Determine the [x, y] coordinate at the center of the cell enclosing the given text.  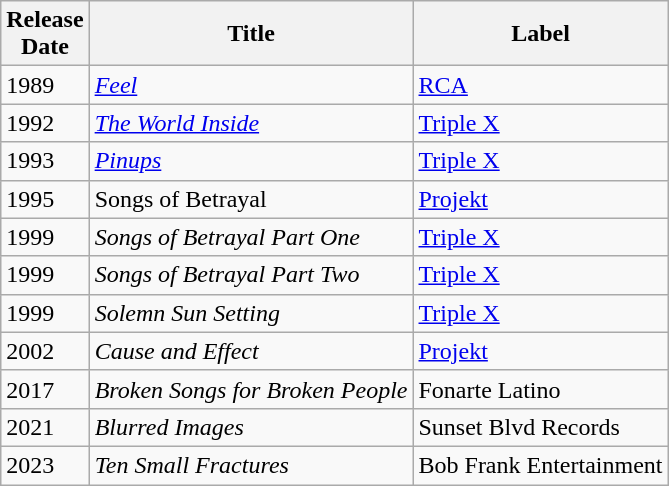
Cause and Effect [251, 351]
Label [540, 34]
Blurred Images [251, 427]
2023 [45, 465]
Songs of Betrayal Part Two [251, 275]
Ten Small Fractures [251, 465]
Solemn Sun Setting [251, 313]
1993 [45, 161]
ReleaseDate [45, 34]
RCA [540, 85]
The World Inside [251, 123]
Feel [251, 85]
Broken Songs for Broken People [251, 389]
Pinups [251, 161]
1992 [45, 123]
Title [251, 34]
1995 [45, 199]
Songs of Betrayal Part One [251, 237]
2021 [45, 427]
2002 [45, 351]
Fonarte Latino [540, 389]
2017 [45, 389]
Sunset Blvd Records [540, 427]
Songs of Betrayal [251, 199]
1989 [45, 85]
Bob Frank Entertainment [540, 465]
